Locate the cell with the specified text and output its (X, Y) center coordinate. 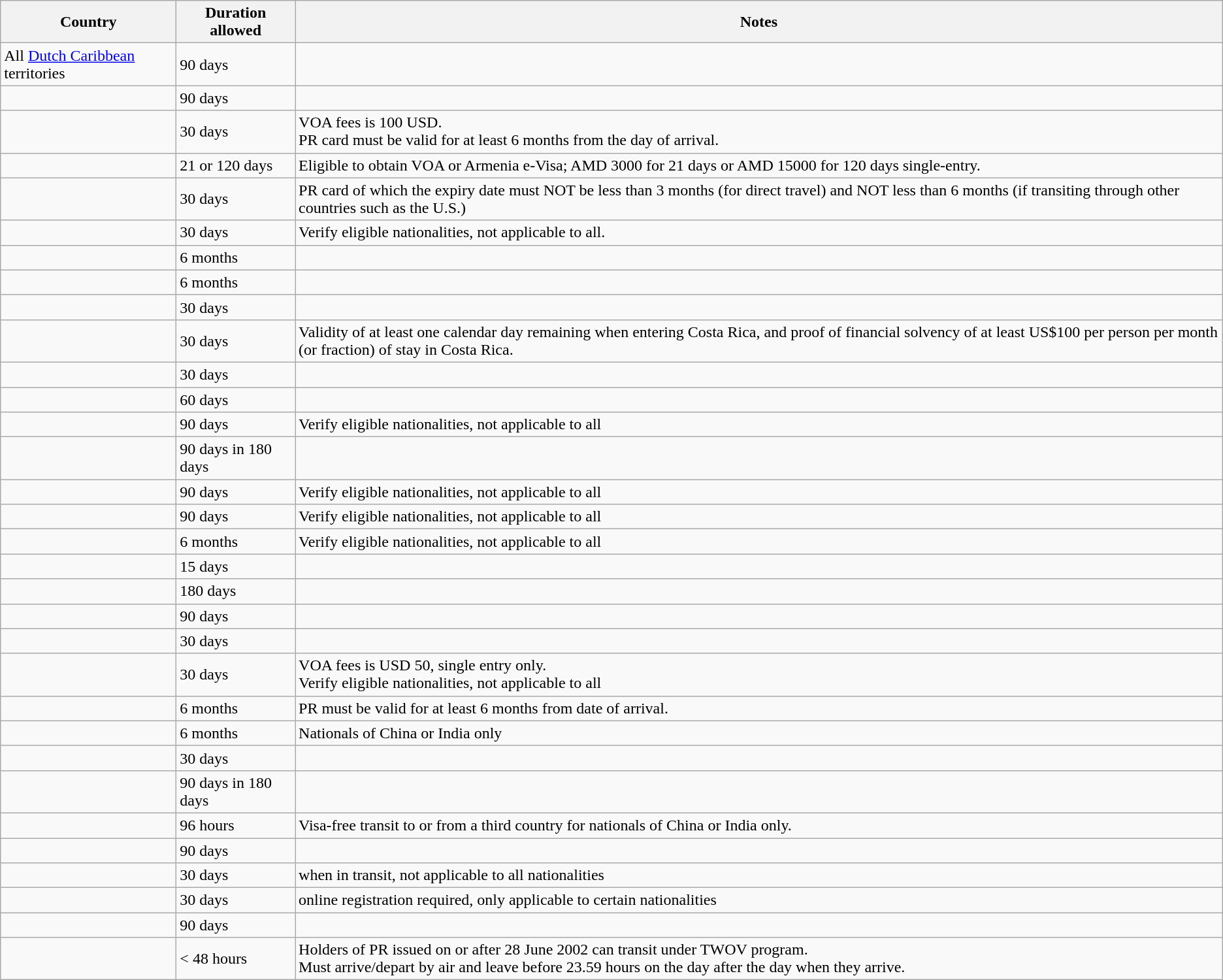
21 or 120 days (236, 165)
Duration allowed (236, 22)
when in transit, not applicable to all nationalities (759, 875)
Nationals of China or India only (759, 733)
Verify eligible nationalities, not applicable to all. (759, 233)
Eligible to obtain VOA or Armenia e-Visa; AMD 3000 for 21 days or AMD 15000 for 120 days single-entry. (759, 165)
VOA fees is 100 USD.PR card must be valid for at least 6 months from the day of arrival. (759, 132)
All Dutch Caribbean territories (89, 64)
< 48 hours (236, 959)
online registration required, only applicable to certain nationalities (759, 900)
Country (89, 22)
60 days (236, 399)
96 hours (236, 825)
PR must be valid for at least 6 months from date of arrival. (759, 708)
180 days (236, 591)
Visa-free transit to or from a third country for nationals of China or India only. (759, 825)
Notes (759, 22)
15 days (236, 566)
VOA fees is USD 50, single entry only.Verify eligible nationalities, not applicable to all (759, 674)
